Return the [X, Y] coordinate for the center point of the cell that contains the specified text.  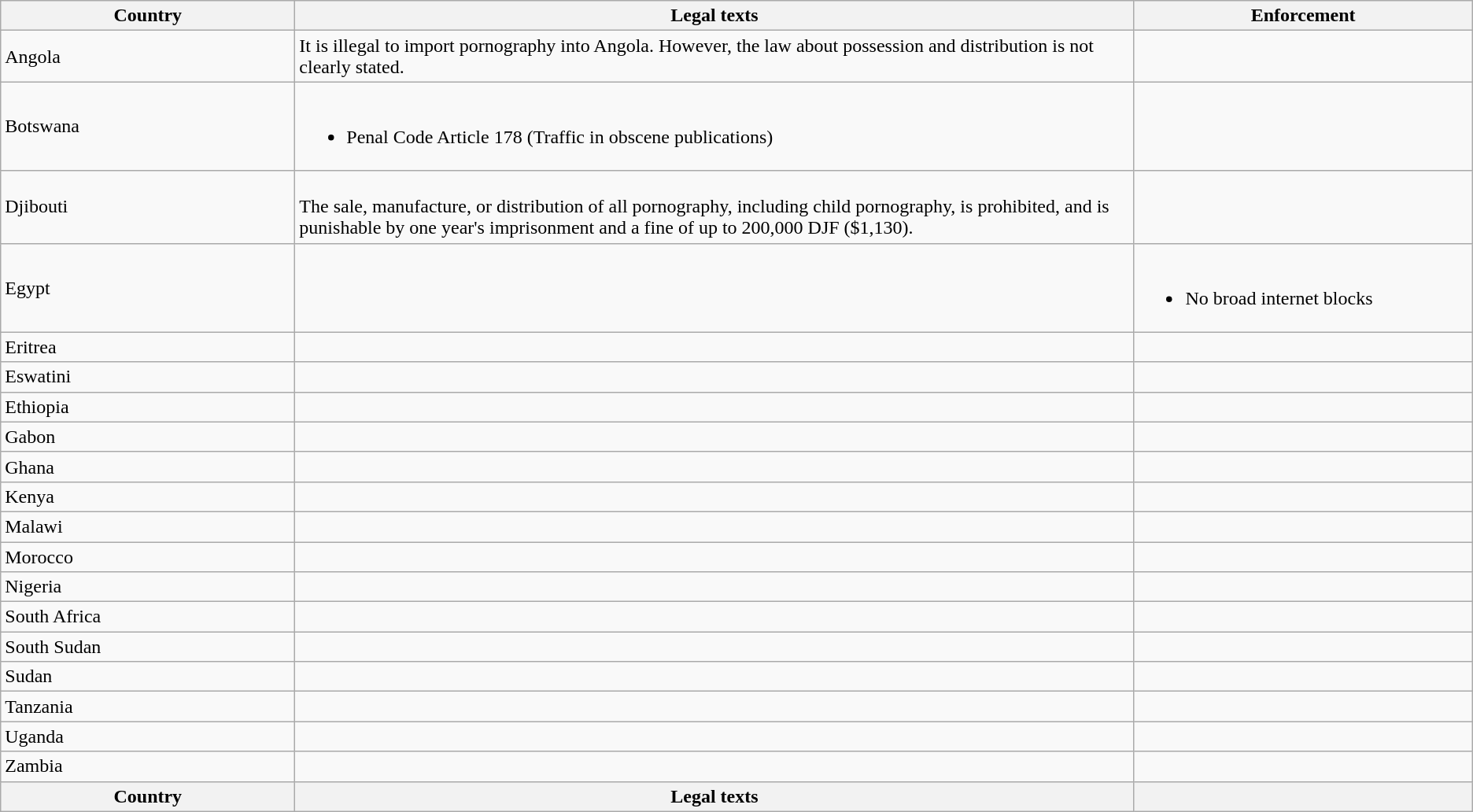
It is illegal to import pornography into Angola. However, the law about possession and distribution is not clearly stated. [714, 57]
Angola [148, 57]
Eritrea [148, 347]
Tanzania [148, 707]
Egypt [148, 288]
Gabon [148, 437]
Penal Code Article 178 (Traffic in obscene publications) [714, 126]
Eswatini [148, 377]
Sudan [148, 677]
Djibouti [148, 207]
South Africa [148, 617]
Malawi [148, 526]
South Sudan [148, 647]
Botswana [148, 126]
Enforcement [1303, 16]
No broad internet blocks [1303, 288]
Ethiopia [148, 407]
Nigeria [148, 587]
Kenya [148, 496]
Zambia [148, 766]
Morocco [148, 556]
Ghana [148, 467]
Uganda [148, 736]
